Provide the [x, y] coordinate of the cell's center where the given text is located.  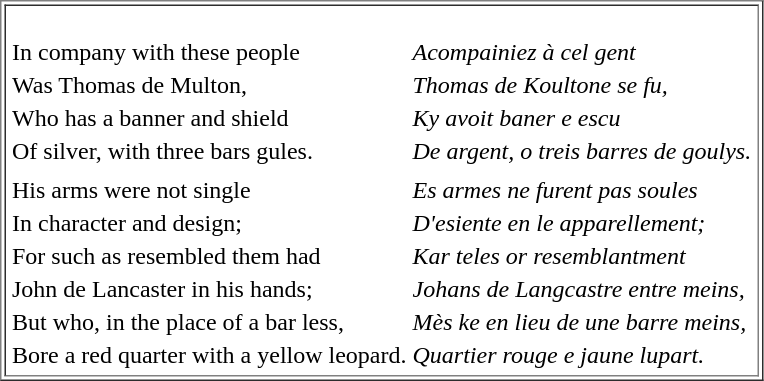
In character and design; [209, 223]
Who has a banner and shield [209, 119]
For such as resembled them had [209, 257]
Kar teles or resemblantment [582, 257]
Acompainiez à cel gent [582, 53]
Mès ke en lieu de une barre meins, [582, 323]
Johans de Langcastre entre meins, [582, 289]
Bore a red quarter with a yellow leopard. [209, 355]
D'esiente en le apparellement; [582, 223]
But who, in the place of a bar less, [209, 323]
De argent, o treis barres de goulys. [582, 151]
Thomas de Koultone se fu, [582, 85]
Ky avoit baner e escu [582, 119]
Es armes ne furent pas soules [582, 191]
His arms were not single [209, 191]
Of silver, with three bars gules. [209, 151]
John de Lancaster in his hands; [209, 289]
Quartier rouge e jaune lupart. [582, 355]
Was Thomas de Multon, [209, 85]
In company with these people [209, 53]
